Determine the (x, y) coordinate at the center of the cell enclosing the given text.  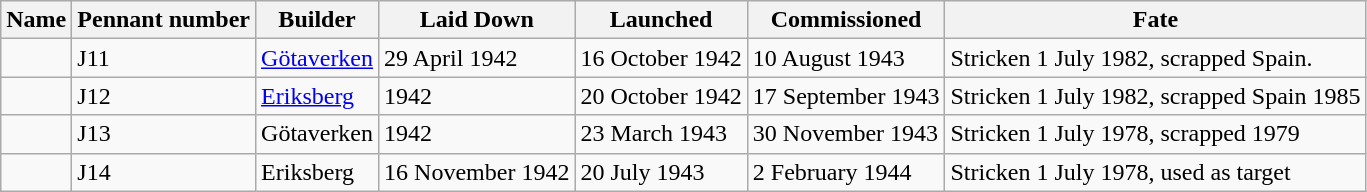
Name (36, 20)
29 April 1942 (477, 58)
J11 (164, 58)
17 September 1943 (846, 96)
Stricken 1 July 1982, scrapped Spain 1985 (1156, 96)
Stricken 1 July 1978, used as target (1156, 172)
Builder (318, 20)
Pennant number (164, 20)
J14 (164, 172)
Fate (1156, 20)
30 November 1943 (846, 134)
J12 (164, 96)
16 November 1942 (477, 172)
Commissioned (846, 20)
Stricken 1 July 1982, scrapped Spain. (1156, 58)
Launched (661, 20)
J13 (164, 134)
16 October 1942 (661, 58)
23 March 1943 (661, 134)
Stricken 1 July 1978, scrapped 1979 (1156, 134)
2 February 1944 (846, 172)
10 August 1943 (846, 58)
20 October 1942 (661, 96)
Laid Down (477, 20)
20 July 1943 (661, 172)
